Return (X, Y) of the center of cell containing provided text 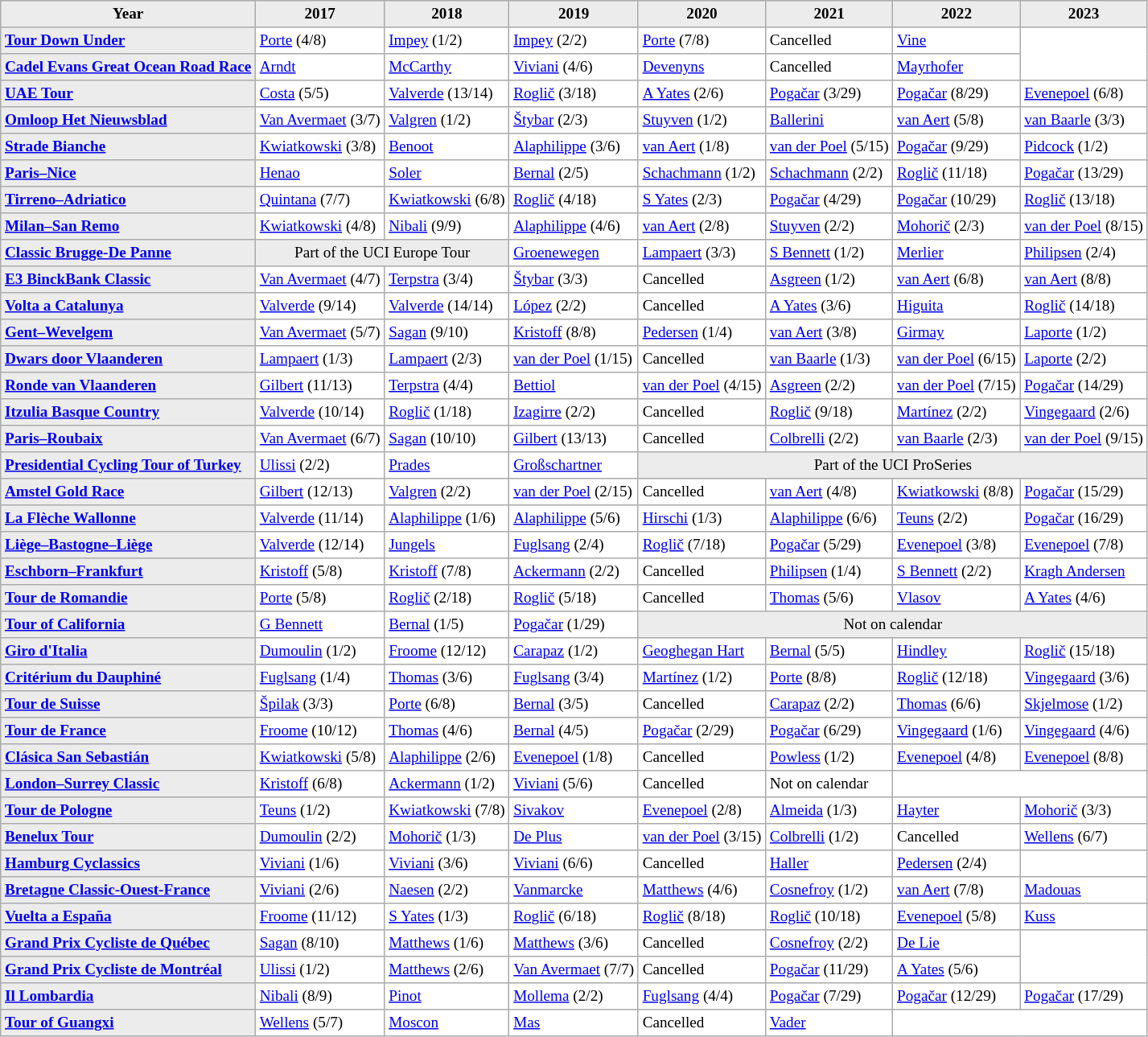
Schachmann (2/2) (829, 174)
Štybar (3/3) (574, 280)
Pogačar (11/29) (829, 970)
Gilbert (13/13) (574, 439)
Roglič (10/18) (829, 917)
Kwiatkowski (3/8) (319, 146)
Impey (1/2) (447, 40)
Classic Brugge-De Panne (129, 253)
Pedersen (1/4) (702, 333)
Hirschi (1/3) (702, 518)
Pogačar (8/29) (957, 93)
Van Avermaet (4/7) (319, 280)
Roglič (4/18) (574, 200)
Ackermann (2/2) (574, 571)
Vuelta a España (129, 917)
Part of the UCI Europe Tour (381, 253)
Stuyven (1/2) (702, 121)
Martínez (2/2) (957, 412)
Stuyven (2/2) (829, 227)
Roglič (5/18) (574, 599)
Itzulia Basque Country (129, 412)
Viviani (1/6) (319, 864)
S Yates (2/3) (702, 200)
Valverde (13/14) (447, 93)
Almeida (1/3) (829, 811)
Alaphilippe (5/6) (574, 518)
Matthews (3/6) (574, 943)
Bernal (2/5) (574, 174)
S Bennett (2/2) (957, 571)
van Aert (7/8) (957, 890)
Thomas (3/6) (447, 677)
Vingegaard (4/6) (1084, 730)
Evenepoel (8/8) (1084, 758)
Fuglsang (1/4) (319, 677)
La Flèche Wallonne (129, 518)
van der Poel (6/15) (957, 359)
Kristoff (5/8) (319, 571)
Roglič (7/18) (702, 545)
Il Lombardia (129, 996)
Fuglsang (2/4) (574, 545)
Mas (574, 1023)
Van Avermaet (3/7) (319, 121)
Schachmann (1/2) (702, 174)
A Yates (5/6) (957, 970)
van der Poel (2/15) (574, 492)
Haller (829, 864)
van Aert (6/8) (957, 280)
Porte (8/8) (829, 677)
Tirreno–Adriatico (129, 200)
2022 (957, 14)
Kwiatkowski (6/8) (447, 200)
Pogačar (17/29) (1084, 996)
Matthews (1/6) (447, 943)
Eschborn–Frankfurt (129, 571)
Terpstra (4/4) (447, 386)
UAE Tour (129, 93)
2018 (447, 14)
Valverde (10/14) (319, 412)
Pogačar (4/29) (829, 200)
Devenyns (702, 68)
A Yates (4/6) (1084, 599)
Tour de Romandie (129, 599)
Madouas (1084, 890)
Ackermann (1/2) (447, 784)
Pogačar (2/29) (702, 730)
Alaphilippe (1/6) (447, 518)
Kwiatkowski (8/8) (957, 492)
Groenewegen (574, 253)
van Aert (5/8) (957, 121)
Sagan (9/10) (447, 333)
Fuglsang (4/4) (702, 996)
Froome (12/12) (447, 652)
Roglič (3/18) (574, 93)
Kwiatkowski (5/8) (319, 758)
Roglič (12/18) (957, 677)
Kristoff (7/8) (447, 571)
Giro d'Italia (129, 652)
Valgren (1/2) (447, 121)
Bretagne Classic-Ouest-France (129, 890)
Evenepoel (4/8) (957, 758)
S Bennett (1/2) (829, 253)
Froome (10/12) (319, 730)
Großschartner (574, 465)
Pogačar (14/29) (1084, 386)
Sagan (10/10) (447, 439)
Alaphilippe (4/6) (574, 227)
Impey (2/2) (574, 40)
Van Avermaet (5/7) (319, 333)
Evenepoel (7/8) (1084, 545)
Kragh Andersen (1084, 571)
Paris–Roubaix (129, 439)
Vlasov (957, 599)
van der Poel (3/15) (702, 837)
Tour de Pologne (129, 811)
van Baarle (2/3) (957, 439)
Prades (447, 465)
Štybar (2/3) (574, 121)
Matthews (4/6) (702, 890)
Porte (4/8) (319, 40)
Amstel Gold Race (129, 492)
Vader (829, 1023)
van Aert (3/8) (829, 333)
Valverde (9/14) (319, 306)
van der Poel (7/15) (957, 386)
Critérium du Dauphiné (129, 677)
Teuns (1/2) (319, 811)
A Yates (3/6) (829, 306)
Lampaert (3/3) (702, 253)
Carapaz (1/2) (574, 652)
Valverde (14/14) (447, 306)
Ballerini (829, 121)
Izagirre (2/2) (574, 412)
Valgren (2/2) (447, 492)
Sagan (8/10) (319, 943)
Roglič (2/18) (447, 599)
Pogačar (5/29) (829, 545)
Pogačar (12/29) (957, 996)
van Aert (1/8) (702, 146)
Powless (1/2) (829, 758)
Vanmarcke (574, 890)
Dumoulin (2/2) (319, 837)
Mayrhofer (957, 68)
Roglič (9/18) (829, 412)
Ronde van Vlaanderen (129, 386)
Ulissi (1/2) (319, 970)
G Bennett (319, 624)
Tour de France (129, 730)
Froome (11/12) (319, 917)
Arndt (319, 68)
Mohorič (1/3) (447, 837)
Kristoff (6/8) (319, 784)
van Aert (8/8) (1084, 280)
Pogačar (16/29) (1084, 518)
Laporte (1/2) (1084, 333)
Terpstra (3/4) (447, 280)
Evenepoel (1/8) (574, 758)
Henao (319, 174)
Viviani (2/6) (319, 890)
Pogačar (1/29) (574, 624)
Cadel Evans Great Ocean Road Race (129, 68)
Hamburg Cyclassics (129, 864)
Kwiatkowski (4/8) (319, 227)
Girmay (957, 333)
Omloop Het Nieuwsblad (129, 121)
Evenepoel (5/8) (957, 917)
Van Avermaet (6/7) (319, 439)
Špilak (3/3) (319, 705)
Porte (5/8) (319, 599)
Thomas (5/6) (829, 599)
Part of the UCI ProSeries (893, 465)
S Yates (1/3) (447, 917)
Pogačar (9/29) (957, 146)
Roglič (13/18) (1084, 200)
Hayter (957, 811)
Sivakov (574, 811)
Ulissi (2/2) (319, 465)
Viviani (6/6) (574, 864)
Valverde (11/14) (319, 518)
Lampaert (2/3) (447, 359)
2021 (829, 14)
Thomas (6/6) (957, 705)
Gilbert (11/13) (319, 386)
Vingegaard (1/6) (957, 730)
Bernal (3/5) (574, 705)
E3 BinckBank Classic (129, 280)
Grand Prix Cycliste de Québec (129, 943)
Quintana (7/7) (319, 200)
Porte (7/8) (702, 40)
Soler (447, 174)
van Aert (2/8) (702, 227)
Merlier (957, 253)
Fuglsang (3/4) (574, 677)
Tour de Suisse (129, 705)
Paris–Nice (129, 174)
van Baarle (1/3) (829, 359)
van Baarle (3/3) (1084, 121)
Bernal (4/5) (574, 730)
Milan–San Remo (129, 227)
2017 (319, 14)
van Aert (4/8) (829, 492)
Tour Down Under (129, 40)
Pogačar (15/29) (1084, 492)
A Yates (2/6) (702, 93)
Tour of Guangxi (129, 1023)
Pedersen (2/4) (957, 864)
Kristoff (8/8) (574, 333)
Bernal (5/5) (829, 652)
Roglič (6/18) (574, 917)
Mollema (2/2) (574, 996)
Laporte (2/2) (1084, 359)
London–Surrey Classic (129, 784)
Lampaert (1/3) (319, 359)
Roglič (15/18) (1084, 652)
López (2/2) (574, 306)
Matthews (2/6) (447, 970)
Naesen (2/2) (447, 890)
Strade Bianche (129, 146)
Viviani (5/6) (574, 784)
Roglič (14/18) (1084, 306)
Philipsen (2/4) (1084, 253)
van der Poel (8/15) (1084, 227)
Colbrelli (2/2) (829, 439)
Dwars door Vlaanderen (129, 359)
Jungels (447, 545)
Philipsen (1/4) (829, 571)
Bettiol (574, 386)
Kwiatkowski (7/8) (447, 811)
2023 (1084, 14)
Volta a Catalunya (129, 306)
De Plus (574, 837)
McCarthy (447, 68)
Colbrelli (1/2) (829, 837)
2019 (574, 14)
Roglič (8/18) (702, 917)
Van Avermaet (7/7) (574, 970)
Roglič (1/18) (447, 412)
Evenepoel (6/8) (1084, 93)
Alaphilippe (6/6) (829, 518)
Viviani (3/6) (447, 864)
Evenepoel (2/8) (702, 811)
van der Poel (5/15) (829, 146)
Alaphilippe (2/6) (447, 758)
Dumoulin (1/2) (319, 652)
Pidcock (1/2) (1084, 146)
Pinot (447, 996)
van der Poel (4/15) (702, 386)
2020 (702, 14)
Benoot (447, 146)
Vingegaard (3/6) (1084, 677)
Porte (6/8) (447, 705)
Skjelmose (1/2) (1084, 705)
Moscon (447, 1023)
Wellens (5/7) (319, 1023)
Geoghegan Hart (702, 652)
De Lie (957, 943)
Vine (957, 40)
Martínez (1/2) (702, 677)
Mohorič (2/3) (957, 227)
Presidential Cycling Tour of Turkey (129, 465)
van der Poel (1/15) (574, 359)
Gilbert (12/13) (319, 492)
Kuss (1084, 917)
Hindley (957, 652)
Clásica San Sebastián (129, 758)
Evenepoel (3/8) (957, 545)
Mohorič (3/3) (1084, 811)
Carapaz (2/2) (829, 705)
Teuns (2/2) (957, 518)
Vingegaard (2/6) (1084, 412)
Grand Prix Cycliste de Montréal (129, 970)
van der Poel (9/15) (1084, 439)
Pogačar (7/29) (829, 996)
Nibali (8/9) (319, 996)
Asgreen (1/2) (829, 280)
Bernal (1/5) (447, 624)
Pogačar (3/29) (829, 93)
Pogačar (13/29) (1084, 174)
Nibali (9/9) (447, 227)
Liège–Bastogne–Liège (129, 545)
Costa (5/5) (319, 93)
Roglič (11/18) (957, 174)
Thomas (4/6) (447, 730)
Valverde (12/14) (319, 545)
Tour of California (129, 624)
Cosnefroy (2/2) (829, 943)
Pogačar (10/29) (957, 200)
Benelux Tour (129, 837)
Pogačar (6/29) (829, 730)
Gent–Wevelgem (129, 333)
Alaphilippe (3/6) (574, 146)
Viviani (4/6) (574, 68)
Year (129, 14)
Asgreen (2/2) (829, 386)
Higuita (957, 306)
Wellens (6/7) (1084, 837)
Cosnefroy (1/2) (829, 890)
